Pinpoint the cell where the given text exists, returning its [X, Y] midpoint coordinate. 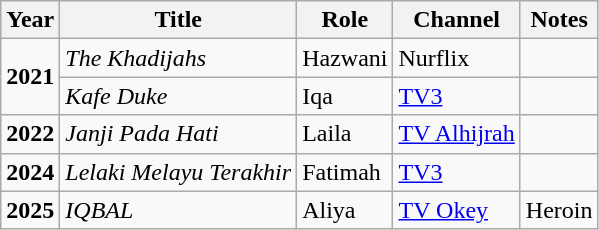
Nurflix [456, 58]
IQBAL [178, 210]
Heroin [559, 210]
2021 [30, 77]
Title [178, 20]
Aliya [345, 210]
2024 [30, 172]
Iqa [345, 96]
Fatimah [345, 172]
Laila [345, 134]
The Khadijahs [178, 58]
Lelaki Melayu Terakhir [178, 172]
Notes [559, 20]
Kafe Duke [178, 96]
2025 [30, 210]
Year [30, 20]
Janji Pada Hati [178, 134]
Role [345, 20]
2022 [30, 134]
Channel [456, 20]
Hazwani [345, 58]
TV Okey [456, 210]
TV Alhijrah [456, 134]
